Detect which cell encompasses the target text, then output its (x, y) center coordinate. 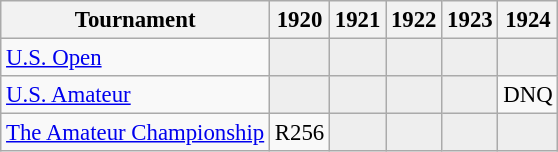
U.S. Open (136, 58)
R256 (300, 133)
The Amateur Championship (136, 133)
1924 (528, 20)
Tournament (136, 20)
1921 (357, 20)
DNQ (528, 95)
1923 (470, 20)
1922 (414, 20)
1920 (300, 20)
U.S. Amateur (136, 95)
